From the cell containing the given text, extract its center point as [x, y] coordinate. 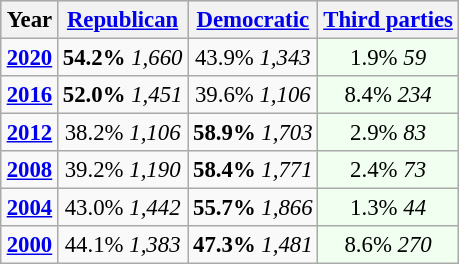
39.6% 1,106 [253, 95]
8.4% 234 [388, 95]
1.3% 44 [388, 208]
Third parties [388, 20]
43.9% 1,343 [253, 57]
2012 [29, 133]
2020 [29, 57]
58.9% 1,703 [253, 133]
58.4% 1,771 [253, 170]
52.0% 1,451 [123, 95]
54.2% 1,660 [123, 57]
38.2% 1,106 [123, 133]
47.3% 1,481 [253, 245]
2.9% 83 [388, 133]
43.0% 1,442 [123, 208]
Year [29, 20]
Republican [123, 20]
1.9% 59 [388, 57]
2008 [29, 170]
8.6% 270 [388, 245]
2016 [29, 95]
39.2% 1,190 [123, 170]
44.1% 1,383 [123, 245]
55.7% 1,866 [253, 208]
Democratic [253, 20]
2004 [29, 208]
2.4% 73 [388, 170]
2000 [29, 245]
